Return [X, Y] of the center of cell containing provided text 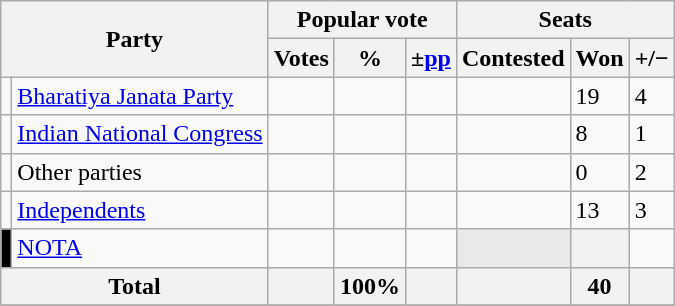
Contested [513, 58]
1 [652, 134]
4 [652, 96]
Seats [565, 20]
0 [600, 172]
19 [600, 96]
% [370, 58]
100% [370, 286]
Party [134, 39]
NOTA [140, 248]
Popular vote [362, 20]
13 [600, 210]
Total [134, 286]
Independents [140, 210]
3 [652, 210]
Bharatiya Janata Party [140, 96]
+/− [652, 58]
Won [600, 58]
Other parties [140, 172]
8 [600, 134]
Indian National Congress [140, 134]
±pp [430, 58]
Votes [301, 58]
40 [600, 286]
2 [652, 172]
